For the text-containing cell, return its midpoint in (X, Y) coordinate format. 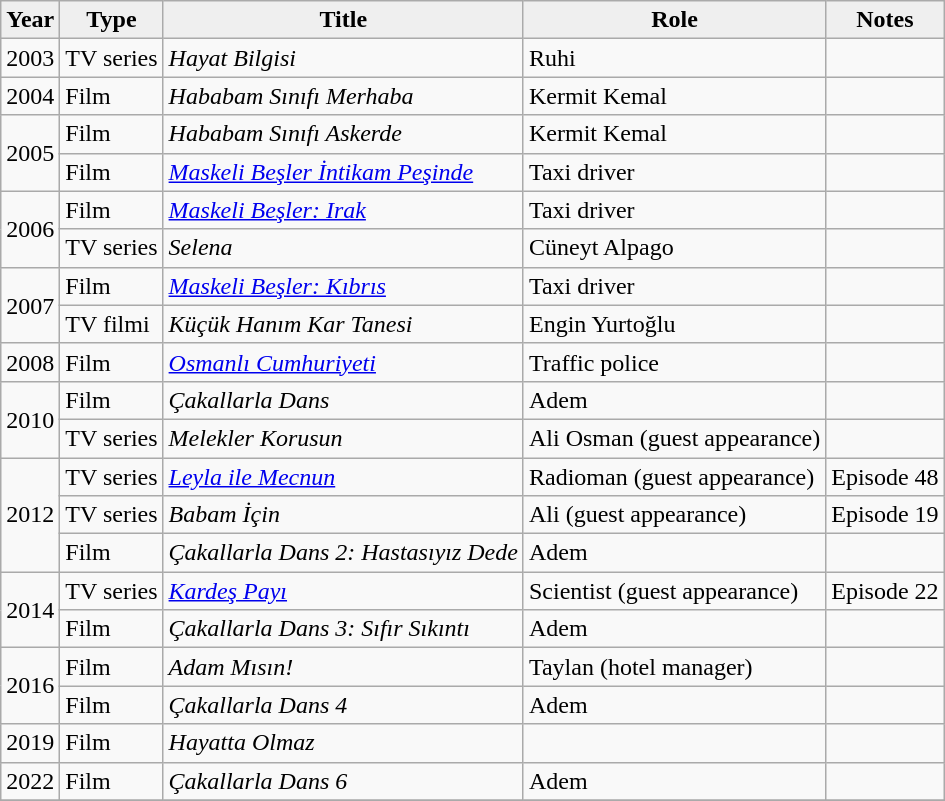
Kardeş Payı (343, 591)
Episode 19 (885, 515)
Maskeli Beşler: Kıbrıs (343, 286)
Scientist (guest appearance) (674, 591)
Hababam Sınıfı Askerde (343, 134)
Traffic police (674, 362)
Type (112, 20)
2008 (30, 362)
Hababam Sınıfı Merhaba (343, 96)
Çakallarla Dans 3: Sıfır Sıkıntı (343, 629)
2016 (30, 686)
Title (343, 20)
Çakallarla Dans 4 (343, 705)
Leyla ile Mecnun (343, 477)
Maskeli Beşler İntikam Peşinde (343, 172)
Ruhi (674, 58)
Episode 22 (885, 591)
Adam Mısın! (343, 667)
Çakallarla Dans (343, 400)
Hayatta Olmaz (343, 743)
Taylan (hotel manager) (674, 667)
Year (30, 20)
Osmanlı Cumhuriyeti (343, 362)
Babam İçin (343, 515)
2007 (30, 305)
Küçük Hanım Kar Tanesi (343, 324)
2014 (30, 610)
Cüneyt Alpago (674, 248)
Melekler Korusun (343, 438)
Selena (343, 248)
Notes (885, 20)
Ali Osman (guest appearance) (674, 438)
2004 (30, 96)
Maskeli Beşler: Irak (343, 210)
Çakallarla Dans 6 (343, 781)
2012 (30, 515)
Radioman (guest appearance) (674, 477)
2006 (30, 229)
Episode 48 (885, 477)
TV filmi (112, 324)
2010 (30, 419)
Hayat Bilgisi (343, 58)
Role (674, 20)
2022 (30, 781)
2003 (30, 58)
Engin Yurtoğlu (674, 324)
2019 (30, 743)
Ali (guest appearance) (674, 515)
2005 (30, 153)
Çakallarla Dans 2: Hastasıyız Dede (343, 553)
